Determine the (x, y) coordinate at the center of the cell enclosing the given text.  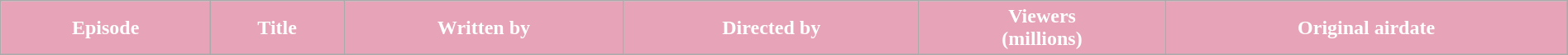
Directed by (771, 28)
Original airdate (1366, 28)
Written by (485, 28)
Title (278, 28)
Episode (106, 28)
Viewers(millions) (1042, 28)
